Capture the cell that displays the provided text and extract its [x, y] central coordinate. 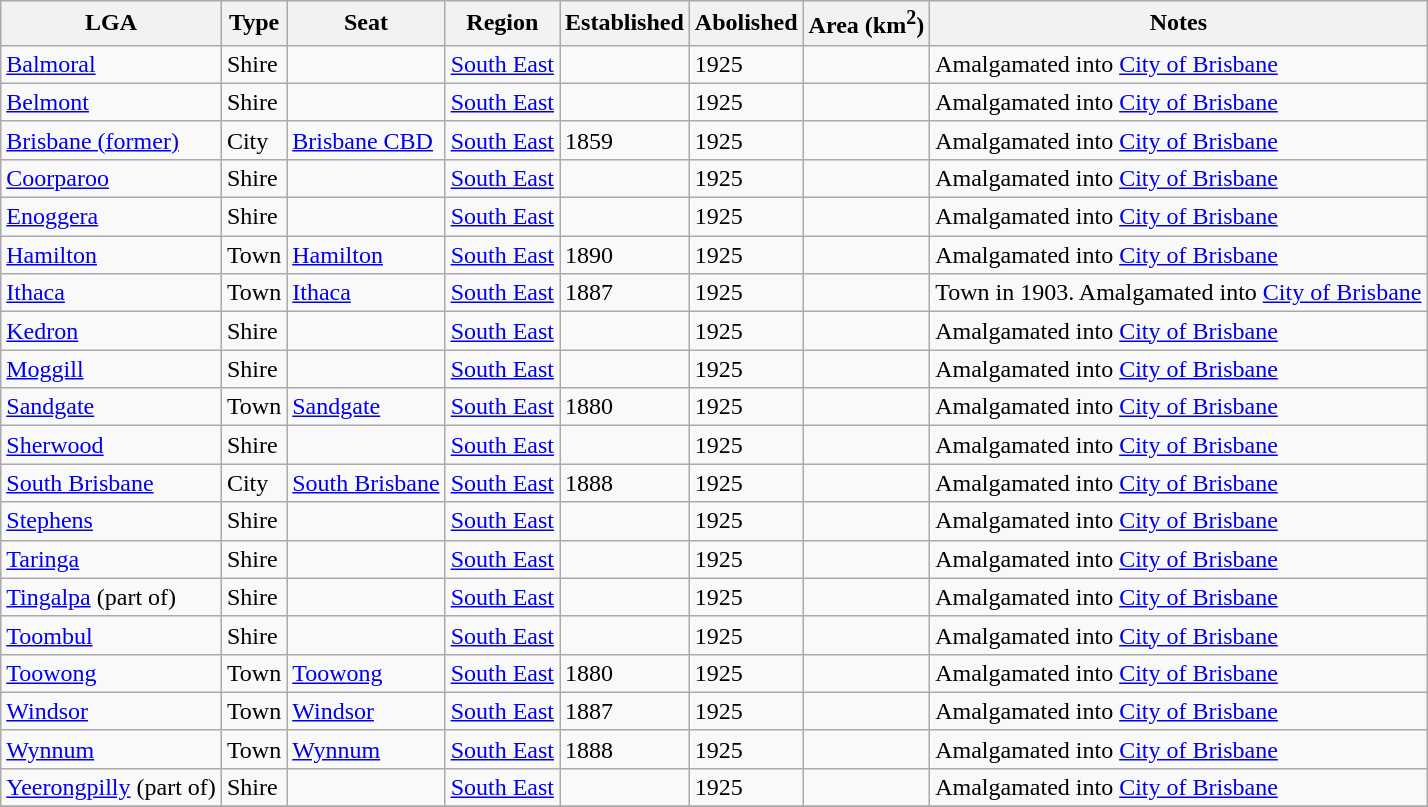
Belmont [112, 102]
Toombul [112, 635]
Stephens [112, 521]
Abolished [746, 24]
Notes [1178, 24]
Region [502, 24]
LGA [112, 24]
Taringa [112, 559]
Yeerongpilly (part of) [112, 787]
Kedron [112, 331]
Area (km2) [866, 24]
Moggill [112, 369]
Established [625, 24]
Brisbane (former) [112, 140]
Balmoral [112, 64]
Type [254, 24]
Coorparoo [112, 178]
Brisbane CBD [366, 140]
1890 [625, 255]
1859 [625, 140]
Tingalpa (part of) [112, 597]
Town in 1903. Amalgamated into City of Brisbane [1178, 293]
Sherwood [112, 445]
Seat [366, 24]
Enoggera [112, 217]
